Return [X, Y] of the center of cell containing provided text 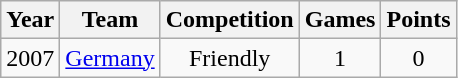
Points [418, 20]
1 [340, 58]
2007 [30, 58]
0 [418, 58]
Germany [110, 58]
Competition [230, 20]
Friendly [230, 58]
Team [110, 20]
Year [30, 20]
Games [340, 20]
